Output the [x, y] coordinate of the center of the cell containing the given text.  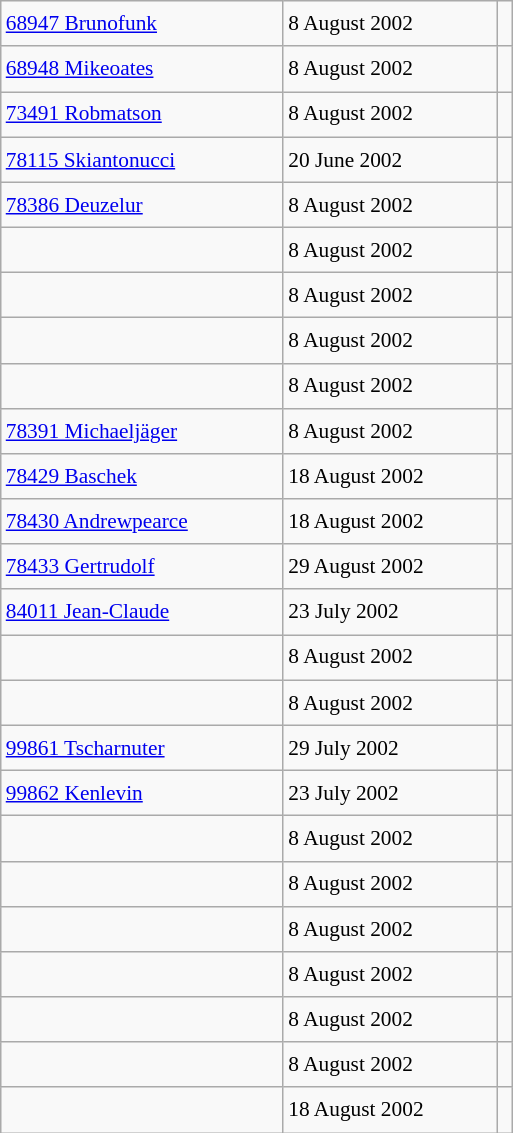
78115 Skiantonucci [142, 160]
84011 Jean-Claude [142, 612]
78386 Deuzelur [142, 204]
78433 Gertrudolf [142, 566]
29 July 2002 [390, 748]
29 August 2002 [390, 566]
73491 Robmatson [142, 114]
99862 Kenlevin [142, 792]
78391 Michaeljäger [142, 430]
20 June 2002 [390, 160]
99861 Tscharnuter [142, 748]
68948 Mikeoates [142, 68]
78430 Andrewpearce [142, 522]
78429 Baschek [142, 476]
68947 Brunofunk [142, 24]
